Identify which cell holds the provided text, then report its (X, Y) central coordinate. 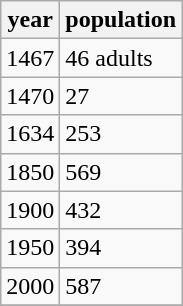
1950 (30, 248)
year (30, 20)
587 (121, 286)
1467 (30, 58)
2000 (30, 286)
46 adults (121, 58)
569 (121, 172)
1850 (30, 172)
27 (121, 96)
253 (121, 134)
394 (121, 248)
population (121, 20)
1634 (30, 134)
432 (121, 210)
1470 (30, 96)
1900 (30, 210)
